Determine the [X, Y] coordinate at the center of the cell enclosing the given text.  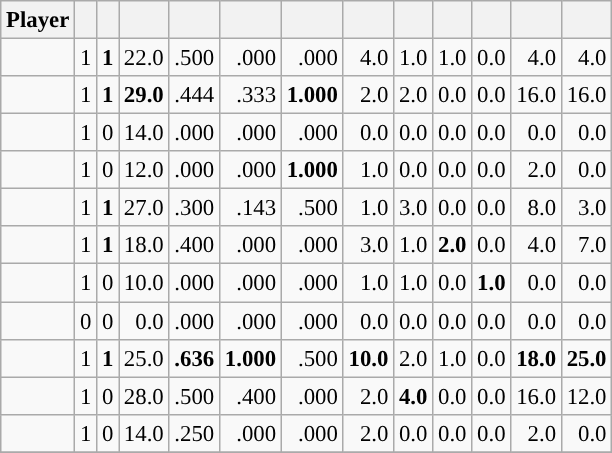
28.0 [144, 396]
.333 [250, 95]
7.0 [586, 245]
Player [38, 20]
22.0 [144, 58]
.143 [250, 208]
.636 [194, 358]
29.0 [144, 95]
.250 [194, 433]
.444 [194, 95]
8.0 [536, 208]
.300 [194, 208]
27.0 [144, 208]
